Search for the cell housing the specified text and yield its (X, Y) center coordinate. 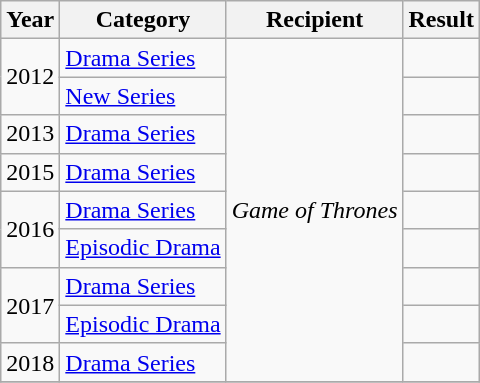
2017 (30, 305)
Result (441, 20)
Category (143, 20)
Year (30, 20)
2012 (30, 77)
Recipient (314, 20)
2016 (30, 229)
2018 (30, 362)
Game of Thrones (314, 210)
2015 (30, 172)
New Series (143, 96)
2013 (30, 134)
